Capture the cell that displays the provided text and extract its [x, y] central coordinate. 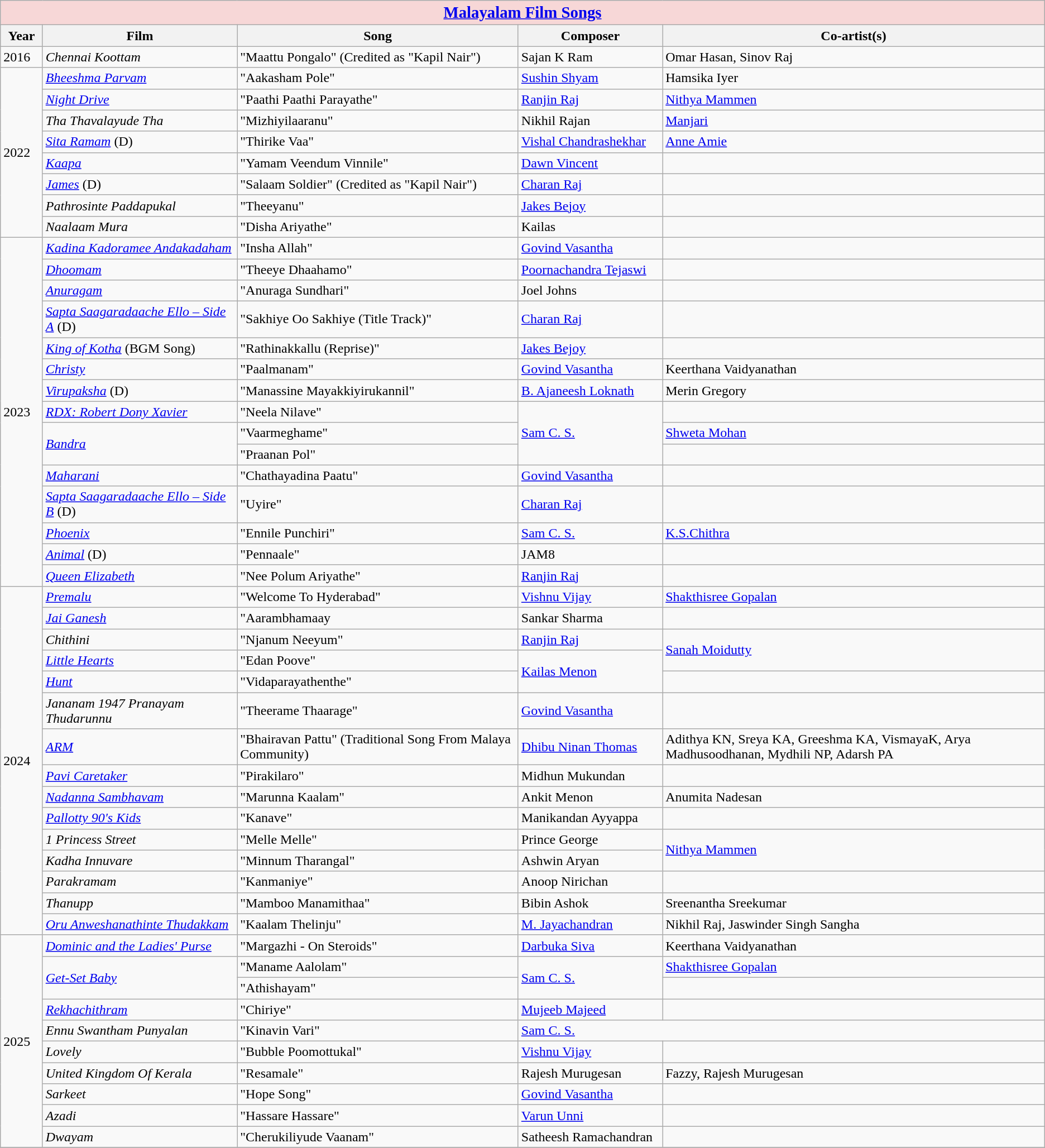
"Yamam Veendum Vinnile" [378, 163]
"Minnum Tharangal" [378, 861]
Sapta Saagaradaache Ello – Side B (D) [140, 505]
Anuragam [140, 291]
Anoop Nirichan [590, 882]
Phoenix [140, 533]
Fazzy, Rajesh Murugesan [854, 1073]
Pallotty 90's Kids [140, 818]
Bibin Ashok [590, 903]
Maharani [140, 475]
Mujeeb Majeed [590, 1010]
"Rathinakkallu (Reprise)" [378, 348]
"Disha Ariyathe" [378, 227]
"Kinavin Vari" [378, 1031]
Nadanna Sambhavam [140, 797]
Omar Hasan, Sinov Raj [854, 57]
"Maname Aalolam" [378, 967]
"Athishayam" [378, 988]
Manikandan Ayyappa [590, 818]
"Nee Polum Ariyathe" [378, 575]
"Vaarmeghame" [378, 433]
"Neela Nilave" [378, 412]
RDX: Robert Dony Xavier [140, 412]
Sajan K Ram [590, 57]
"Ennile Punchiri" [378, 533]
Darbuka Siva [590, 945]
Sushin Shyam [590, 78]
"Aakasham Pole" [378, 78]
Bandra [140, 444]
Rajesh Murugesan [590, 1073]
Sita Ramam (D) [140, 142]
Jai Ganesh [140, 618]
Sreenantha Sreekumar [854, 903]
Composer [590, 36]
Thanupp [140, 903]
"Salaam Soldier" (Credited as "Kapil Nair") [378, 184]
Nikhil Raj, Jaswinder Singh Sangha [854, 924]
Sapta Saagaradaache Ello – Side A (D) [140, 319]
2023 [21, 412]
Merin Gregory [854, 391]
Kailas Menon [590, 671]
Christy [140, 369]
"Margazhi - On Steroids" [378, 945]
Bheeshma Parvam [140, 78]
"Paalmanam" [378, 369]
Song [378, 36]
Pavi Caretaker [140, 776]
"Aarambhamaay [378, 618]
James (D) [140, 184]
"Hope Song" [378, 1094]
Get-Set Baby [140, 977]
"Marunna Kaalam" [378, 797]
B. Ajaneesh Loknath [590, 391]
Nikhil Rajan [590, 121]
Tha Thavalayude Tha [140, 121]
Prince George [590, 839]
"Resamale" [378, 1073]
Rekhachithram [140, 1010]
Virupaksha (D) [140, 391]
Chithini [140, 639]
Dawn Vincent [590, 163]
"Sakhiye Oo Sakhiye (Title Track)" [378, 319]
Vishal Chandrashekhar [590, 142]
Anne Amie [854, 142]
Ankit Menon [590, 797]
"Thirike Vaa" [378, 142]
Jananam 1947 Pranayam Thudarunnu [140, 711]
Kadha Innuvare [140, 861]
King of Kotha (BGM Song) [140, 348]
1 Princess Street [140, 839]
Premalu [140, 597]
"Anuraga Sundhari" [378, 291]
Malayalam Film Songs [522, 13]
"Praanan Pol" [378, 454]
2016 [21, 57]
"Melle Melle" [378, 839]
"Chiriye" [378, 1010]
Joel Johns [590, 291]
Varun Unni [590, 1116]
Hunt [140, 682]
"Paathi Paathi Parayathe" [378, 99]
Dhibu Ninan Thomas [590, 747]
2022 [21, 152]
"Mizhiyilaaranu" [378, 121]
"Bhairavan Pattu" (Traditional Song From Malaya Community) [378, 747]
Anumita Nadesan [854, 797]
ARM [140, 747]
Satheesh Ramachandran [590, 1137]
"Pennaale" [378, 554]
Shweta Mohan [854, 433]
Chennai Koottam [140, 57]
Midhun Mukundan [590, 776]
Pathrosinte Paddapukal [140, 205]
Kadina Kadoramee Andakadaham [140, 248]
Azadi [140, 1116]
"Kanmaniye" [378, 882]
Year [21, 36]
Little Hearts [140, 661]
Dwayam [140, 1137]
Kailas [590, 227]
"Theeye Dhaahamo" [378, 270]
Parakramam [140, 882]
Dhoomam [140, 270]
"Theeyanu" [378, 205]
Co-artist(s) [854, 36]
Poornachandra Tejaswi [590, 270]
JAM8 [590, 554]
Animal (D) [140, 554]
Lovely [140, 1052]
"Welcome To Hyderabad" [378, 597]
"Edan Poove" [378, 661]
Hamsika Iyer [854, 78]
Queen Elizabeth [140, 575]
Naalaam Mura [140, 227]
"Theerame Thaarage" [378, 711]
"Insha Allah" [378, 248]
Adithya KN, Sreya KA, Greeshma KA, VismayaK, Arya Madhusoodhanan, Mydhili NP, Adarsh PA [854, 747]
"Bubble Poomottukal" [378, 1052]
Sarkeet [140, 1094]
Manjari [854, 121]
"Pirakilaro" [378, 776]
K.S.Chithra [854, 533]
Night Drive [140, 99]
"Cherukiliyude Vaanam" [378, 1137]
2024 [21, 760]
Ashwin Aryan [590, 861]
Sanah Moidutty [854, 650]
M. Jayachandran [590, 924]
"Kaalam Thelinju" [378, 924]
"Kanave" [378, 818]
"Maattu Pongalo" (Credited as "Kapil Nair") [378, 57]
"Mamboo Manamithaa" [378, 903]
Kaapa [140, 163]
Oru Anweshanathinte Thudakkam [140, 924]
United Kingdom Of Kerala [140, 1073]
2025 [21, 1041]
"Njanum Neeyum" [378, 639]
Sankar Sharma [590, 618]
"Chathayadina Paatu" [378, 475]
"Hassare Hassare" [378, 1116]
Dominic and the Ladies' Purse [140, 945]
"Vidaparayathenthe" [378, 682]
Film [140, 36]
"Uyire" [378, 505]
"Manassine Mayakkiyirukannil" [378, 391]
Ennu Swantham Punyalan [140, 1031]
